Locate the cell with the specified text and output its [x, y] center coordinate. 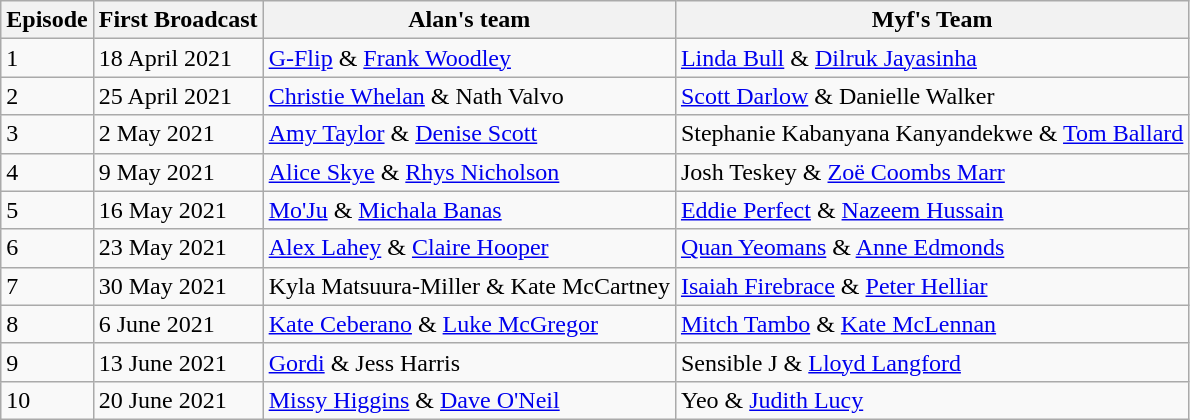
Sensible J & Lloyd Langford [932, 362]
Alice Skye & Rhys Nicholson [469, 172]
Linda Bull & Dilruk Jayasinha [932, 58]
Scott Darlow & Danielle Walker [932, 96]
7 [47, 286]
Kate Ceberano & Luke McGregor [469, 324]
Myf's Team [932, 20]
Gordi & Jess Harris [469, 362]
3 [47, 134]
2 May 2021 [178, 134]
Quan Yeomans & Anne Edmonds [932, 248]
G-Flip & Frank Woodley [469, 58]
10 [47, 400]
Mo'Ju & Michala Banas [469, 210]
Christie Whelan & Nath Valvo [469, 96]
30 May 2021 [178, 286]
5 [47, 210]
9 [47, 362]
Kyla Matsuura-Miller & Kate McCartney [469, 286]
Alex Lahey & Claire Hooper [469, 248]
Mitch Tambo & Kate McLennan [932, 324]
Amy Taylor & Denise Scott [469, 134]
16 May 2021 [178, 210]
Yeo & Judith Lucy [932, 400]
20 June 2021 [178, 400]
Eddie Perfect & Nazeem Hussain [932, 210]
First Broadcast [178, 20]
18 April 2021 [178, 58]
Alan's team [469, 20]
1 [47, 58]
6 June 2021 [178, 324]
Missy Higgins & Dave O'Neil [469, 400]
Stephanie Kabanyana Kanyandekwe & Tom Ballard [932, 134]
8 [47, 324]
23 May 2021 [178, 248]
13 June 2021 [178, 362]
Isaiah Firebrace & Peter Helliar [932, 286]
9 May 2021 [178, 172]
25 April 2021 [178, 96]
6 [47, 248]
Josh Teskey & Zoë Coombs Marr [932, 172]
Episode [47, 20]
2 [47, 96]
4 [47, 172]
